Output the (X, Y) coordinate of the center of the cell containing the given text.  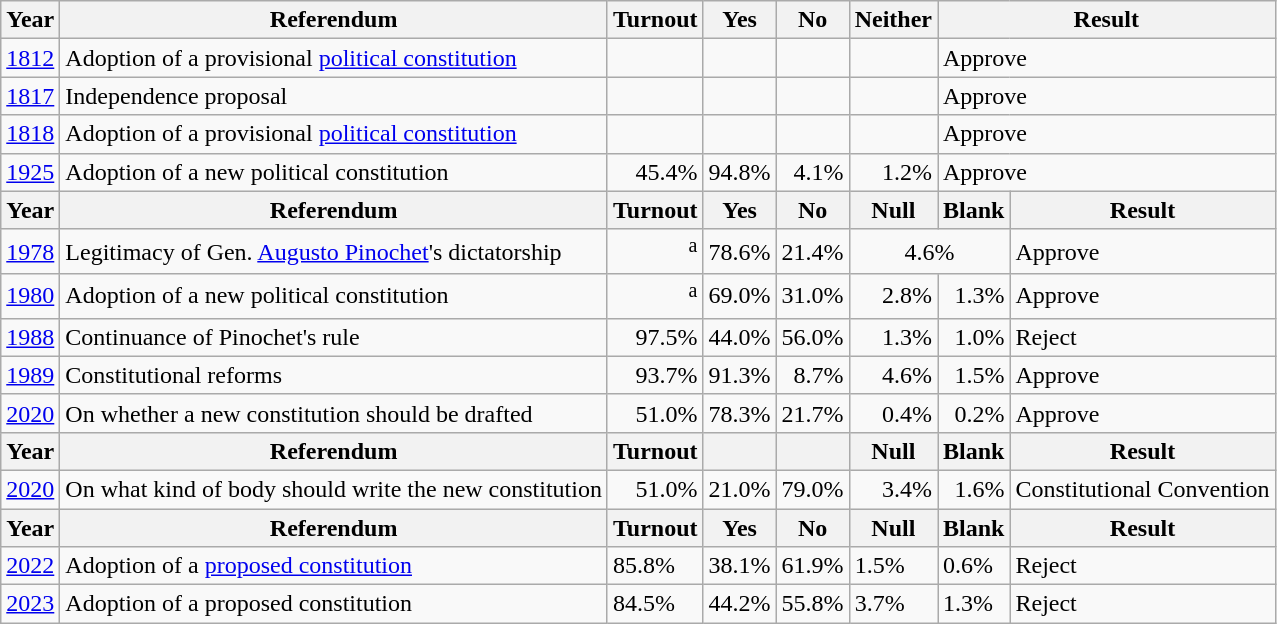
44.2% (740, 604)
94.8% (740, 172)
Constitutional reforms (334, 375)
2022 (30, 566)
Continuance of Pinochet's rule (334, 337)
84.5% (655, 604)
1817 (30, 96)
1818 (30, 134)
4.1% (812, 172)
0.6% (974, 566)
1.0% (974, 337)
97.5% (655, 337)
3.4% (893, 489)
38.1% (740, 566)
78.3% (740, 413)
31.0% (812, 296)
On what kind of body should write the new constitution (334, 489)
56.0% (812, 337)
Legitimacy of Gen. Augusto Pinochet's dictatorship (334, 252)
Constitutional Convention (1142, 489)
2023 (30, 604)
1.2% (893, 172)
2.8% (893, 296)
1989 (30, 375)
78.6% (740, 252)
45.4% (655, 172)
1980 (30, 296)
0.4% (893, 413)
61.9% (812, 566)
21.0% (740, 489)
21.4% (812, 252)
44.0% (740, 337)
0.2% (974, 413)
1978 (30, 252)
On whether a new constitution should be drafted (334, 413)
1925 (30, 172)
85.8% (655, 566)
8.7% (812, 375)
91.3% (740, 375)
1988 (30, 337)
21.7% (812, 413)
69.0% (740, 296)
Independence proposal (334, 96)
79.0% (812, 489)
93.7% (655, 375)
55.8% (812, 604)
1.6% (974, 489)
1812 (30, 58)
Neither (893, 20)
3.7% (893, 604)
